Search for the cell housing the specified text and yield its [X, Y] center coordinate. 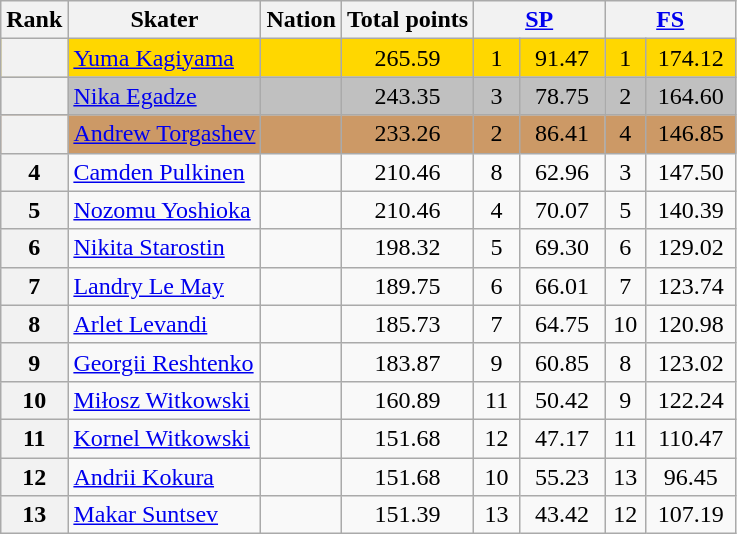
43.42 [562, 515]
60.85 [562, 362]
86.41 [562, 134]
Makar Suntsev [164, 515]
91.47 [562, 58]
122.24 [691, 400]
123.74 [691, 286]
70.07 [562, 210]
Georgii Reshtenko [164, 362]
Andrii Kokura [164, 477]
Yuma Kagiyama [164, 58]
174.12 [691, 58]
Skater [164, 20]
Andrew Torgashev [164, 134]
69.30 [562, 248]
146.85 [691, 134]
55.23 [562, 477]
140.39 [691, 210]
123.02 [691, 362]
78.75 [562, 96]
265.59 [407, 58]
Arlet Levandi [164, 324]
147.50 [691, 172]
Landry Le May [164, 286]
50.42 [562, 400]
107.19 [691, 515]
Nozomu Yoshioka [164, 210]
66.01 [562, 286]
SP [540, 20]
233.26 [407, 134]
185.73 [407, 324]
243.35 [407, 96]
47.17 [562, 438]
96.45 [691, 477]
Nika Egadze [164, 96]
62.96 [562, 172]
Camden Pulkinen [164, 172]
164.60 [691, 96]
Nation [301, 20]
Rank [34, 20]
198.32 [407, 248]
183.87 [407, 362]
FS [670, 20]
151.39 [407, 515]
160.89 [407, 400]
Nikita Starostin [164, 248]
Kornel Witkowski [164, 438]
120.98 [691, 324]
Total points [407, 20]
Miłosz Witkowski [164, 400]
64.75 [562, 324]
189.75 [407, 286]
110.47 [691, 438]
129.02 [691, 248]
